Determine the [x, y] coordinate at the center of the cell enclosing the given text.  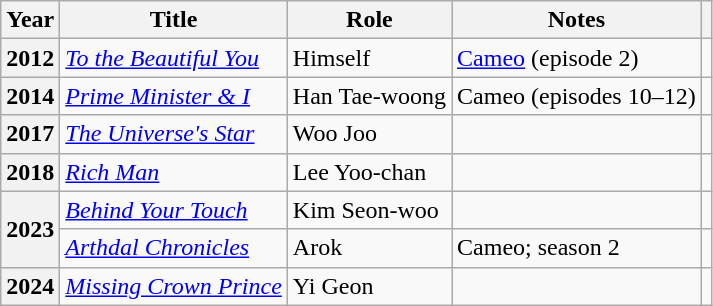
Yi Geon [369, 286]
Behind Your Touch [174, 210]
Role [369, 20]
Year [30, 20]
Cameo (episode 2) [577, 58]
2023 [30, 229]
Han Tae-woong [369, 96]
Prime Minister & I [174, 96]
Cameo (episodes 10–12) [577, 96]
Arok [369, 248]
Lee Yoo-chan [369, 172]
The Universe's Star [174, 134]
2024 [30, 286]
2012 [30, 58]
2014 [30, 96]
Himself [369, 58]
To the Beautiful You [174, 58]
Kim Seon-woo [369, 210]
2018 [30, 172]
Missing Crown Prince [174, 286]
Arthdal Chronicles [174, 248]
2017 [30, 134]
Woo Joo [369, 134]
Notes [577, 20]
Cameo; season 2 [577, 248]
Title [174, 20]
Rich Man [174, 172]
